Search for the cell housing the specified text and yield its [X, Y] center coordinate. 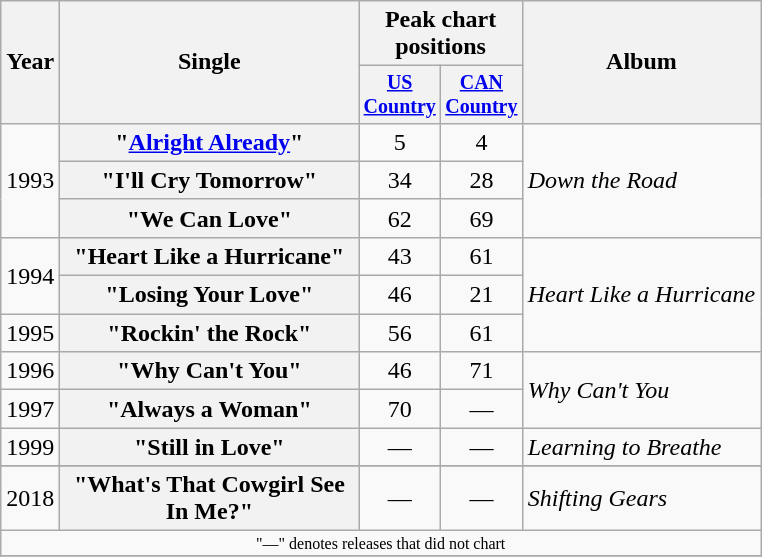
US Country [400, 94]
Shifting Gears [641, 498]
1994 [30, 275]
4 [482, 142]
"Still in Love" [210, 447]
"We Can Love" [210, 218]
1996 [30, 371]
69 [482, 218]
Album [641, 62]
"Rockin' the Rock" [210, 333]
"Losing Your Love" [210, 295]
28 [482, 180]
71 [482, 371]
"Alright Already" [210, 142]
Peak chartpositions [440, 34]
"I'll Cry Tomorrow" [210, 180]
1999 [30, 447]
Down the Road [641, 180]
Single [210, 62]
"Why Can't You" [210, 371]
1993 [30, 180]
1995 [30, 333]
1997 [30, 409]
"Always a Woman" [210, 409]
56 [400, 333]
21 [482, 295]
"—" denotes releases that did not chart [381, 543]
34 [400, 180]
Why Can't You [641, 390]
Heart Like a Hurricane [641, 294]
Learning to Breathe [641, 447]
CAN Country [482, 94]
5 [400, 142]
"Heart Like a Hurricane" [210, 256]
43 [400, 256]
2018 [30, 498]
62 [400, 218]
"What's That Cowgirl See In Me?" [210, 498]
70 [400, 409]
Year [30, 62]
